Locate the cell with the specified text and output its [x, y] center coordinate. 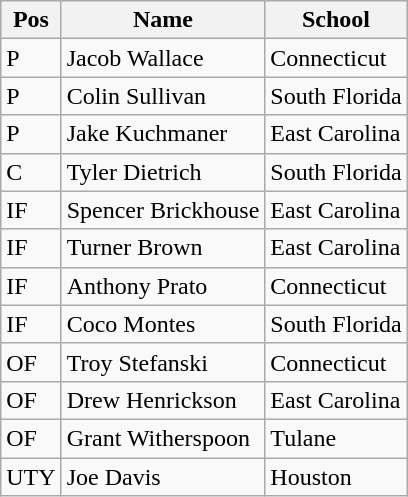
Anthony Prato [163, 286]
Coco Montes [163, 324]
Joe Davis [163, 477]
Colin Sullivan [163, 96]
Drew Henrickson [163, 400]
Tulane [336, 438]
Houston [336, 477]
School [336, 20]
UTY [31, 477]
Spencer Brickhouse [163, 210]
Jake Kuchmaner [163, 134]
Grant Witherspoon [163, 438]
Pos [31, 20]
C [31, 172]
Name [163, 20]
Troy Stefanski [163, 362]
Turner Brown [163, 248]
Jacob Wallace [163, 58]
Tyler Dietrich [163, 172]
